Scan for the cell matching the given text and deliver its (x, y) coordinate at center. 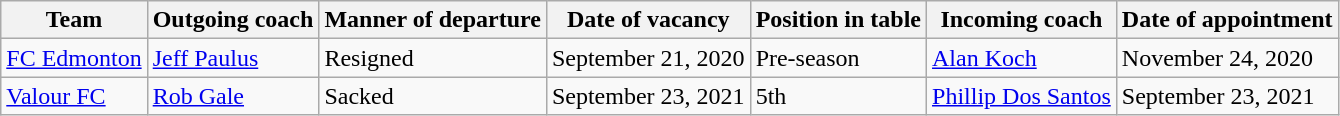
Outgoing coach (233, 20)
Rob Gale (233, 96)
Sacked (432, 96)
Phillip Dos Santos (1022, 96)
September 21, 2020 (648, 58)
5th (838, 96)
FC Edmonton (74, 58)
Date of vacancy (648, 20)
Resigned (432, 58)
Valour FC (74, 96)
Position in table (838, 20)
Date of appointment (1227, 20)
November 24, 2020 (1227, 58)
Alan Koch (1022, 58)
Incoming coach (1022, 20)
Pre-season (838, 58)
Jeff Paulus (233, 58)
Manner of departure (432, 20)
Team (74, 20)
